Provide the [x, y] coordinate of the cell's center where the given text is located.  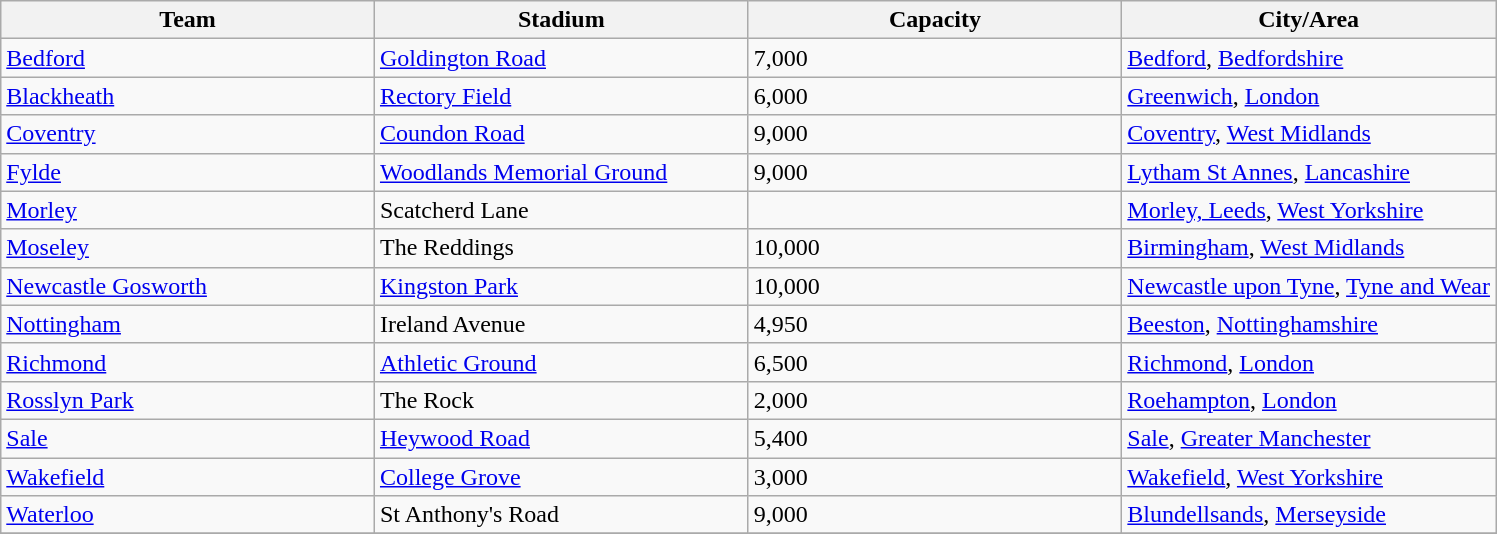
2,000 [935, 400]
Birmingham, West Midlands [1309, 248]
4,950 [935, 324]
The Rock [561, 400]
Beeston, Nottinghamshire [1309, 324]
Woodlands Memorial Ground [561, 172]
Wakefield [188, 477]
Stadium [561, 20]
Waterloo [188, 515]
Moseley [188, 248]
Coundon Road [561, 134]
Morley, Leeds, West Yorkshire [1309, 210]
Newcastle Gosworth [188, 286]
7,000 [935, 58]
Nottingham [188, 324]
The Reddings [561, 248]
Bedford [188, 58]
College Grove [561, 477]
Richmond [188, 362]
6,000 [935, 96]
Wakefield, West Yorkshire [1309, 477]
Coventry [188, 134]
Heywood Road [561, 438]
Scatcherd Lane [561, 210]
Morley [188, 210]
Newcastle upon Tyne, Tyne and Wear [1309, 286]
St Anthony's Road [561, 515]
Ireland Avenue [561, 324]
Lytham St Annes, Lancashire [1309, 172]
Rosslyn Park [188, 400]
Sale [188, 438]
City/Area [1309, 20]
Roehampton, London [1309, 400]
Capacity [935, 20]
Greenwich, London [1309, 96]
Team [188, 20]
Kingston Park [561, 286]
Fylde [188, 172]
5,400 [935, 438]
Rectory Field [561, 96]
Sale, Greater Manchester [1309, 438]
3,000 [935, 477]
Goldington Road [561, 58]
Bedford, Bedfordshire [1309, 58]
Blundellsands, Merseyside [1309, 515]
Richmond, London [1309, 362]
Coventry, West Midlands [1309, 134]
Blackheath [188, 96]
Athletic Ground [561, 362]
6,500 [935, 362]
